Scan for the cell matching the given text and deliver its [x, y] coordinate at center. 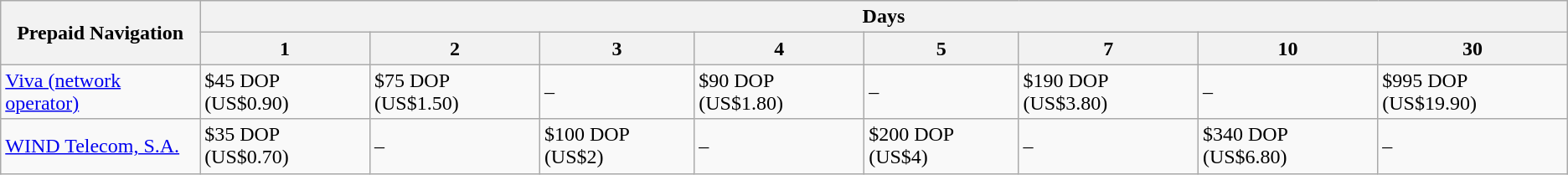
30 [1473, 49]
5 [941, 49]
3 [616, 49]
7 [1108, 49]
Days [885, 17]
$200 DOP (US$4) [941, 146]
$90 DOP (US$1.80) [779, 92]
$340 DOP (US$6.80) [1287, 146]
$75 DOP (US$1.50) [454, 92]
Prepaid Navigation [101, 33]
$35 DOP (US$0.70) [285, 146]
4 [779, 49]
2 [454, 49]
WIND Telecom, S.A. [101, 146]
10 [1287, 49]
$45 DOP (US$0.90) [285, 92]
$190 DOP (US$3.80) [1108, 92]
$995 DOP (US$19.90) [1473, 92]
$100 DOP (US$2) [616, 146]
1 [285, 49]
Viva (network operator) [101, 92]
